Capture the cell that displays the provided text and extract its [x, y] central coordinate. 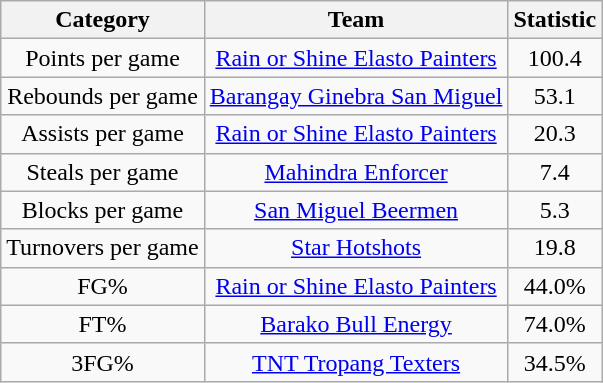
44.0% [555, 286]
5.3 [555, 210]
7.4 [555, 172]
100.4 [555, 58]
FT% [102, 324]
Points per game [102, 58]
Mahindra Enforcer [356, 172]
San Miguel Beermen [356, 210]
Team [356, 20]
20.3 [555, 134]
Statistic [555, 20]
34.5% [555, 362]
Barangay Ginebra San Miguel [356, 96]
FG% [102, 286]
Steals per game [102, 172]
Blocks per game [102, 210]
53.1 [555, 96]
TNT Tropang Texters [356, 362]
74.0% [555, 324]
Assists per game [102, 134]
Barako Bull Energy [356, 324]
19.8 [555, 248]
Category [102, 20]
Star Hotshots [356, 248]
3FG% [102, 362]
Turnovers per game [102, 248]
Rebounds per game [102, 96]
